Identify which cell holds the provided text, then report its (X, Y) central coordinate. 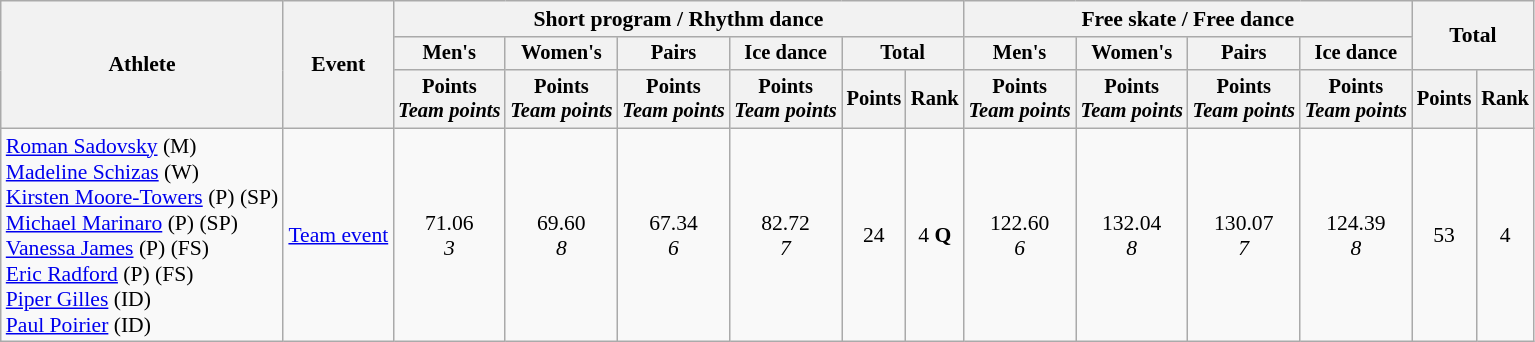
71.063 (449, 235)
Free skate / Free dance (1188, 19)
67.346 (673, 235)
4 (1505, 235)
Event (338, 64)
Short program / Rhythm dance (678, 19)
Athlete (142, 64)
4 Q (935, 235)
130.077 (1244, 235)
69.608 (561, 235)
122.606 (1020, 235)
132.048 (1132, 235)
Team event (338, 235)
24 (874, 235)
82.727 (785, 235)
53 (1444, 235)
124.398 (1356, 235)
